Detect which cell encompasses the target text, then output its (X, Y) center coordinate. 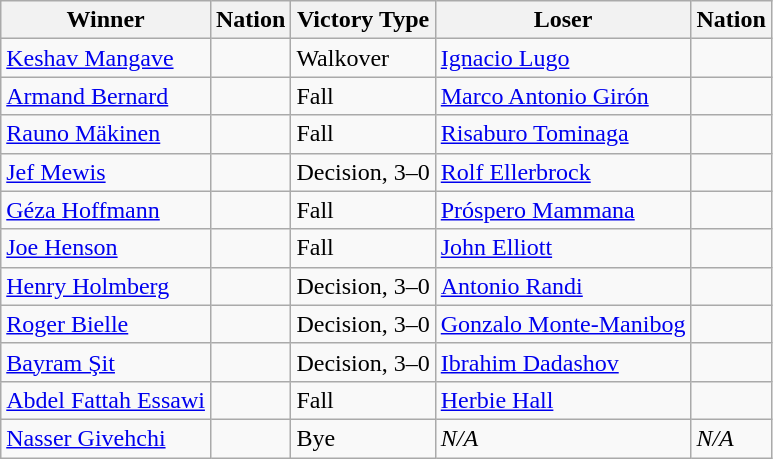
Géza Hoffmann (106, 210)
Winner (106, 20)
Loser (563, 20)
Risaburo Tominaga (563, 134)
Ignacio Lugo (563, 58)
Nasser Givehchi (106, 438)
Jef Mewis (106, 172)
Gonzalo Monte-Manibog (563, 324)
Walkover (363, 58)
Roger Bielle (106, 324)
Bye (363, 438)
Armand Bernard (106, 96)
John Elliott (563, 248)
Próspero Mammana (563, 210)
Ibrahim Dadashov (563, 362)
Antonio Randi (563, 286)
Marco Antonio Girón (563, 96)
Keshav Mangave (106, 58)
Henry Holmberg (106, 286)
Rolf Ellerbrock (563, 172)
Rauno Mäkinen (106, 134)
Victory Type (363, 20)
Joe Henson (106, 248)
Abdel Fattah Essawi (106, 400)
Herbie Hall (563, 400)
Bayram Şit (106, 362)
